Find where the given text appears and provide that cell's center as (x, y) coordinate. 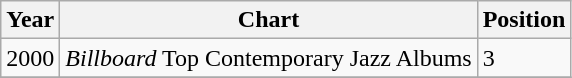
Position (524, 20)
Year (30, 20)
Chart (268, 20)
2000 (30, 58)
3 (524, 58)
Billboard Top Contemporary Jazz Albums (268, 58)
